Find where the given text appears and provide that cell's center as (X, Y) coordinate. 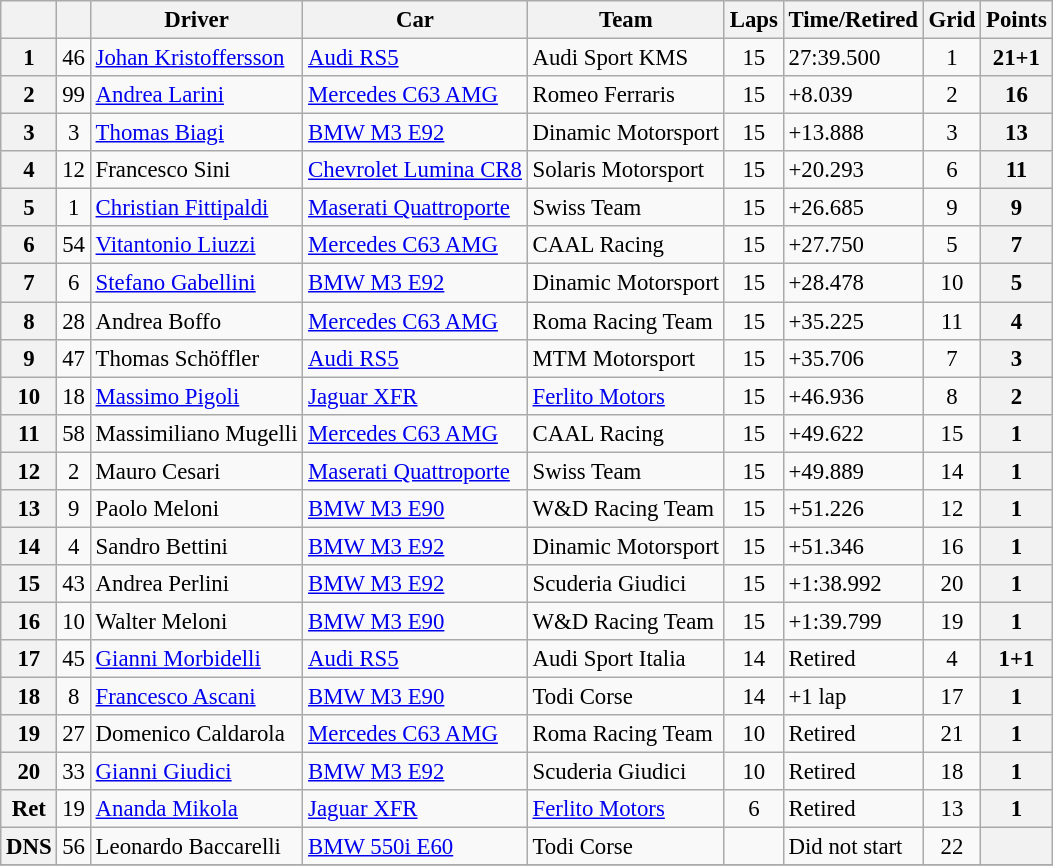
Massimo Pigoli (196, 396)
Andrea Larini (196, 95)
Mauro Cesari (196, 471)
27:39.500 (853, 58)
MTM Motorsport (626, 358)
47 (74, 358)
+13.888 (853, 133)
Thomas Schöffler (196, 358)
21+1 (1016, 58)
58 (74, 433)
Romeo Ferraris (626, 95)
Chevrolet Lumina CR8 (415, 170)
43 (74, 584)
Laps (754, 20)
54 (74, 245)
33 (74, 772)
Leonardo Baccarelli (196, 847)
Team (626, 20)
27 (74, 734)
Andrea Boffo (196, 321)
DNS (29, 847)
+51.346 (853, 546)
56 (74, 847)
46 (74, 58)
+8.039 (853, 95)
Solaris Motorsport (626, 170)
+51.226 (853, 509)
Andrea Perlini (196, 584)
1+1 (1016, 659)
Johan Kristoffersson (196, 58)
Francesco Ascani (196, 697)
Massimiliano Mugelli (196, 433)
99 (74, 95)
+26.685 (853, 208)
Thomas Biagi (196, 133)
Vitantonio Liuzzi (196, 245)
+1 lap (853, 697)
+1:39.799 (853, 621)
+46.936 (853, 396)
Driver (196, 20)
Francesco Sini (196, 170)
Gianni Morbidelli (196, 659)
+27.750 (853, 245)
Sandro Bettini (196, 546)
Points (1016, 20)
+49.622 (853, 433)
+35.706 (853, 358)
45 (74, 659)
22 (952, 847)
Audi Sport Italia (626, 659)
+28.478 (853, 283)
Grid (952, 20)
Paolo Meloni (196, 509)
Christian Fittipaldi (196, 208)
Audi Sport KMS (626, 58)
Did not start (853, 847)
+20.293 (853, 170)
Walter Meloni (196, 621)
Domenico Caldarola (196, 734)
Gianni Giudici (196, 772)
21 (952, 734)
BMW 550i E60 (415, 847)
28 (74, 321)
Time/Retired (853, 20)
Car (415, 20)
Stefano Gabellini (196, 283)
+1:38.992 (853, 584)
Ananda Mikola (196, 809)
Ret (29, 809)
+49.889 (853, 471)
+35.225 (853, 321)
